Capture the cell that displays the provided text and extract its [x, y] central coordinate. 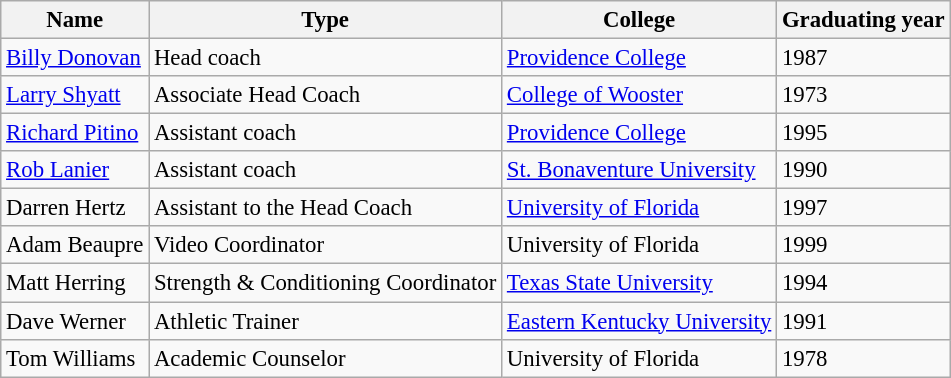
Richard Pitino [75, 133]
Rob Lanier [75, 170]
1999 [864, 245]
Athletic Trainer [326, 321]
Strength & Conditioning Coordinator [326, 283]
Tom Williams [75, 358]
Head coach [326, 58]
1994 [864, 283]
Matt Herring [75, 283]
Video Coordinator [326, 245]
College [640, 20]
St. Bonaventure University [640, 170]
Name [75, 20]
1991 [864, 321]
Texas State University [640, 283]
1997 [864, 208]
1995 [864, 133]
1973 [864, 95]
Larry Shyatt [75, 95]
College of Wooster [640, 95]
Dave Werner [75, 321]
Darren Hertz [75, 208]
Assistant to the Head Coach [326, 208]
1990 [864, 170]
1987 [864, 58]
Associate Head Coach [326, 95]
Academic Counselor [326, 358]
Adam Beaupre [75, 245]
Type [326, 20]
Billy Donovan [75, 58]
Eastern Kentucky University [640, 321]
1978 [864, 358]
Graduating year [864, 20]
